Search for the cell housing the specified text and yield its [x, y] center coordinate. 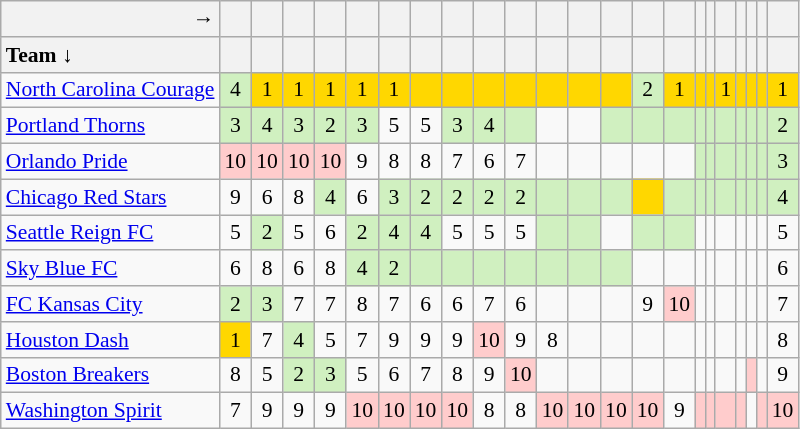
Seattle Reign FC [110, 233]
Portland Thorns [110, 126]
North Carolina Courage [110, 90]
Boston Breakers [110, 375]
FC Kansas City [110, 304]
→ [110, 19]
Washington Spirit [110, 411]
Orlando Pride [110, 162]
Houston Dash [110, 340]
Team ↓ [110, 55]
Chicago Red Stars [110, 197]
Sky Blue FC [110, 269]
